Pinpoint the cell where the given text exists, returning its [X, Y] midpoint coordinate. 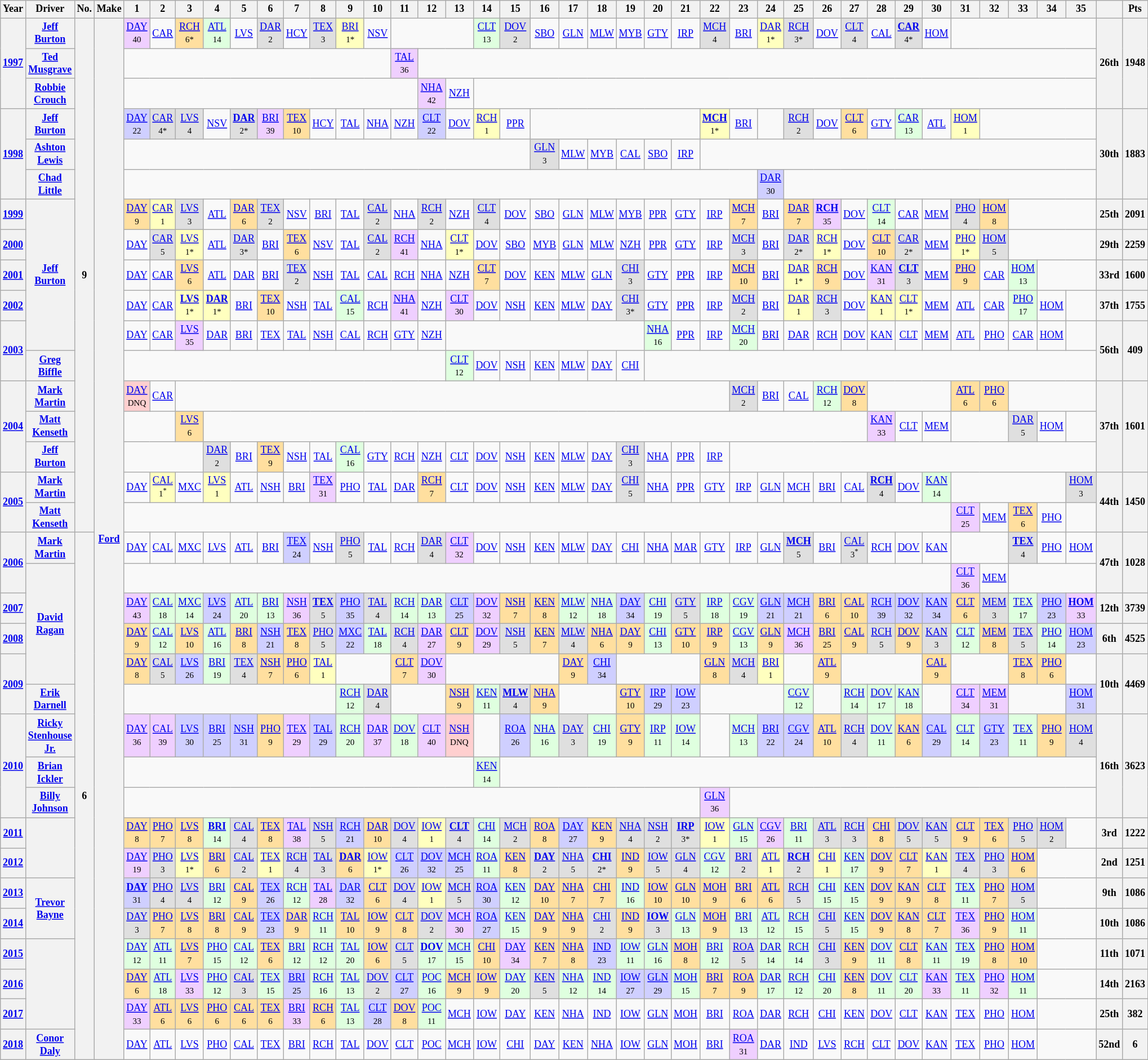
NSH31 [244, 735]
IOW27 [630, 984]
LVS7 [190, 954]
Greg Biffle [50, 366]
MCH10 [744, 275]
ROA30 [487, 893]
LVS24 [217, 609]
2018 [14, 1045]
CHI10 [487, 954]
DAR9 [296, 924]
IRP11 [658, 735]
CHI34 [602, 669]
CLT20 [909, 984]
CHI14 [487, 833]
TAL3 [323, 863]
Make [109, 9]
2006 [14, 563]
CAR13 [909, 124]
Ford [109, 539]
BRI2 [744, 863]
LVS33 [190, 984]
24 [771, 9]
1601 [1136, 426]
409 [1136, 351]
Pts [1136, 9]
Year [14, 9]
IOW23 [686, 699]
21 [686, 9]
CGV24 [799, 735]
RCH21 [350, 833]
ROA9 [744, 984]
CLT26 [404, 863]
CLT32 [459, 548]
BRI19 [217, 669]
CHI8 [881, 833]
CLT28 [377, 1014]
10 [377, 9]
RCH1* [827, 245]
32 [994, 9]
BRI22 [771, 735]
MEM31 [994, 699]
2013 [14, 893]
18 [602, 9]
1 [137, 9]
CAL5 [163, 669]
NHA7 [573, 893]
26th [1110, 63]
TAL4 [377, 609]
TEX19 [965, 954]
MXC14 [190, 609]
ATL12 [771, 924]
2009 [14, 684]
DAR30 [771, 184]
2015 [14, 954]
2091 [1136, 215]
PHO35 [350, 609]
Erik Darnell [50, 699]
DAY36 [137, 735]
4469 [1136, 684]
RCH6 [323, 1014]
TEX15 [270, 984]
TEX31 [323, 487]
NSH36 [296, 609]
DAR7 [799, 215]
DAR5 [1023, 427]
PHO8 [994, 954]
MOH15 [686, 984]
PHO1* [965, 245]
TAL28 [323, 893]
POC [431, 1045]
34 [1051, 9]
BRI11 [799, 833]
DAY31 [137, 893]
DOV29 [487, 638]
TAL38 [296, 833]
CAL10 [855, 609]
DAY6 [137, 984]
1222 [1136, 833]
Robbie Crouch [50, 94]
CHI15 [827, 893]
ROA8 [545, 833]
CLT30 [459, 305]
2007 [14, 609]
CHI13 [658, 638]
KAN31 [881, 275]
ATL20 [244, 609]
ROA27 [487, 924]
2nd [1110, 863]
12th [1110, 609]
GLN13 [686, 924]
Brian Ickler [50, 773]
DAR27 [431, 638]
IRP3* [686, 833]
Conor Daly [50, 1045]
2 [163, 9]
DAR37 [377, 735]
TEX23 [270, 924]
POC16 [431, 984]
1028 [1136, 563]
56th [1110, 351]
CGV19 [744, 609]
1600 [1136, 275]
ROA [744, 1014]
MLW12 [573, 609]
2010 [14, 766]
47th [1110, 563]
DAR10 [377, 833]
Trevor Bayne [50, 908]
TEX1 [270, 863]
5 [244, 9]
RCH39 [881, 609]
HOM8 [994, 215]
MCH21 [799, 609]
KAN34 [937, 609]
ATL10 [827, 735]
DAR13 [431, 609]
8 [323, 9]
IOW14 [686, 735]
CAL18 [163, 609]
IOW11 [630, 954]
IOW3 [658, 924]
TEX3 [323, 33]
30th [1110, 154]
1450 [1136, 502]
BRI14 [217, 833]
GLN3 [545, 154]
12 [431, 9]
GLN4 [686, 863]
ATL11 [163, 954]
LVS35 [190, 336]
NSH9 [459, 699]
HOM31 [1081, 699]
2004 [14, 426]
NHA18 [602, 609]
GTY9 [630, 735]
NHA8 [573, 954]
2014 [14, 924]
DAY33 [137, 1014]
CLT3 [909, 275]
DAY20 [515, 984]
TAL18 [377, 638]
7 [296, 9]
RCH11 [323, 924]
NSH21 [270, 638]
HOM2 [1051, 833]
KEN17 [855, 863]
NHA12 [573, 984]
2005 [14, 502]
LVS1 [217, 487]
BRI1 [771, 669]
GLN29 [658, 984]
Ricky Stenhouse Jr. [50, 735]
DAY43 [137, 609]
4 [217, 9]
PHO15 [217, 954]
3739 [1136, 609]
TAL20 [350, 954]
LVS26 [190, 669]
DAY27 [573, 833]
LVS10 [190, 638]
GLN9 [771, 638]
ROA11 [487, 863]
RCH1 [487, 124]
ATL1 [771, 863]
CGV26 [771, 833]
KAN5 [937, 833]
CAR2* [909, 245]
TAL1 [323, 669]
IRP18 [714, 609]
GLN10 [686, 893]
29th [1110, 245]
CLT5 [404, 954]
BRI39 [270, 124]
26 [827, 9]
HOM3 [1081, 487]
MEM8 [994, 638]
RCH9 [827, 275]
27 [855, 9]
MCH20 [744, 336]
CHI2 [602, 924]
CHI7 [602, 893]
IND16 [630, 893]
GLN15 [744, 833]
25 [799, 9]
GLN21 [771, 609]
TEX9 [270, 456]
ATL16 [217, 638]
CAL29 [937, 735]
2016 [14, 984]
NSHDNQ [459, 735]
MCH9 [459, 984]
ATL9 [827, 669]
CLT13 [487, 33]
DAYDNQ [137, 396]
2012 [14, 863]
1071 [1136, 954]
TEX24 [296, 548]
14th [1110, 984]
6th [1110, 638]
KAN14 [937, 487]
11th [1110, 954]
KAN3 [937, 638]
Ashton Lewis [50, 154]
DOV5 [909, 833]
HOM33 [1081, 609]
HOM23 [1081, 638]
14 [487, 9]
33rd [1110, 275]
CHI20 [827, 984]
2259 [1136, 245]
KAN18 [909, 699]
TAL29 [323, 735]
CAL1* [163, 487]
David Ragan [50, 623]
TEX29 [296, 735]
ROA26 [515, 735]
1999 [14, 215]
CAL6 [244, 1014]
BRI33 [296, 1014]
2017 [14, 1014]
20 [658, 9]
TAL36 [404, 64]
33 [1023, 9]
29 [909, 9]
CAR5 [163, 245]
15 [515, 9]
PHO17 [1023, 305]
2163 [1136, 984]
2011 [14, 833]
MCH30 [459, 924]
MAR [686, 548]
MXC22 [350, 638]
CAL16 [350, 456]
30 [937, 9]
16 [545, 9]
CHI3* [630, 305]
CAL3 [244, 984]
RCH20 [350, 735]
MCH7 [744, 215]
GLN16 [658, 954]
2008 [14, 638]
CAL39 [163, 735]
ATL3 [827, 833]
CAL3* [855, 548]
DAR17 [771, 984]
IOW6 [377, 954]
22 [714, 9]
KEN12 [515, 893]
KAN11 [937, 954]
KEN5 [545, 984]
2002 [14, 305]
2000 [14, 245]
Ted Musgrave [50, 64]
RCH35 [827, 215]
HOM1 [965, 124]
DAY12 [137, 954]
DAR32 [350, 893]
PHO12 [217, 984]
RCH6* [190, 33]
GTY5 [686, 609]
DAY22 [137, 124]
CLT27 [404, 984]
KEN11 [487, 699]
KAN6 [909, 735]
Driver [50, 9]
28 [881, 9]
1755 [1136, 305]
CLT36 [965, 578]
ROA5 [744, 954]
31 [965, 9]
HOM10 [1023, 954]
1997 [14, 63]
CAL4 [244, 833]
LVS3 [190, 215]
MOH8 [686, 954]
NSH2 [658, 833]
CAL15 [350, 305]
IOW1* [377, 863]
DAR1 [799, 305]
TEX26 [270, 893]
CLT40 [431, 735]
IND23 [602, 954]
DAR3* [244, 245]
1948 [1136, 63]
PHO14 [1051, 638]
CLT34 [965, 699]
TEX17 [1023, 609]
35 [1081, 9]
IOW5 [658, 863]
11 [404, 9]
19 [630, 9]
HOM6 [1023, 863]
RCH3* [799, 33]
CHI2* [602, 863]
IRP9 [714, 638]
LVS30 [190, 735]
BRI7 [714, 984]
KEN14 [487, 773]
NHA41 [404, 305]
NHA5 [573, 863]
ATL14 [217, 33]
TAL10 [350, 924]
PHO23 [1051, 609]
16th [1110, 766]
RCH7 [431, 487]
MCH1* [714, 124]
23 [744, 9]
IND14 [602, 984]
GLN8 [714, 669]
NHA42 [431, 94]
DOV30 [431, 669]
DAY19 [137, 863]
CAR1 [163, 215]
KAN9 [909, 893]
DOV18 [404, 735]
TEX36 [965, 924]
DAR14 [771, 954]
9th [1110, 893]
GLN36 [714, 802]
KAN8 [909, 924]
3 [190, 9]
CGV13 [744, 638]
ATL18 [163, 984]
HOM13 [1023, 275]
MCH36 [799, 638]
IRP29 [658, 699]
POC11 [431, 1014]
RCH41 [404, 245]
17 [573, 9]
Billy Johnson [50, 802]
CLT10 [881, 245]
1251 [1136, 863]
44th [1110, 502]
BRI1* [350, 33]
52nd [1110, 1045]
2001 [14, 275]
NHA6 [602, 638]
CLT22 [431, 124]
3623 [1136, 766]
NHA4 [630, 833]
DAY40 [137, 33]
PHO32 [994, 984]
IOW10 [658, 893]
382 [1136, 1014]
4525 [1136, 638]
MCH15 [459, 954]
MCH25 [459, 863]
DAY10 [545, 893]
Chad Little [50, 184]
1998 [14, 154]
2003 [14, 351]
RCH15 [799, 924]
ROA31 [744, 1045]
3rd [1110, 833]
MEM3 [994, 609]
13 [459, 9]
CHI1 [827, 863]
HOM4 [1081, 735]
DAY2 [545, 863]
No. [84, 9]
MCH3 [744, 245]
GTY23 [994, 735]
1883 [1136, 154]
MCH13 [744, 735]
RCH16 [323, 984]
